Provide the [x, y] coordinate of the cell's center where the given text is located.  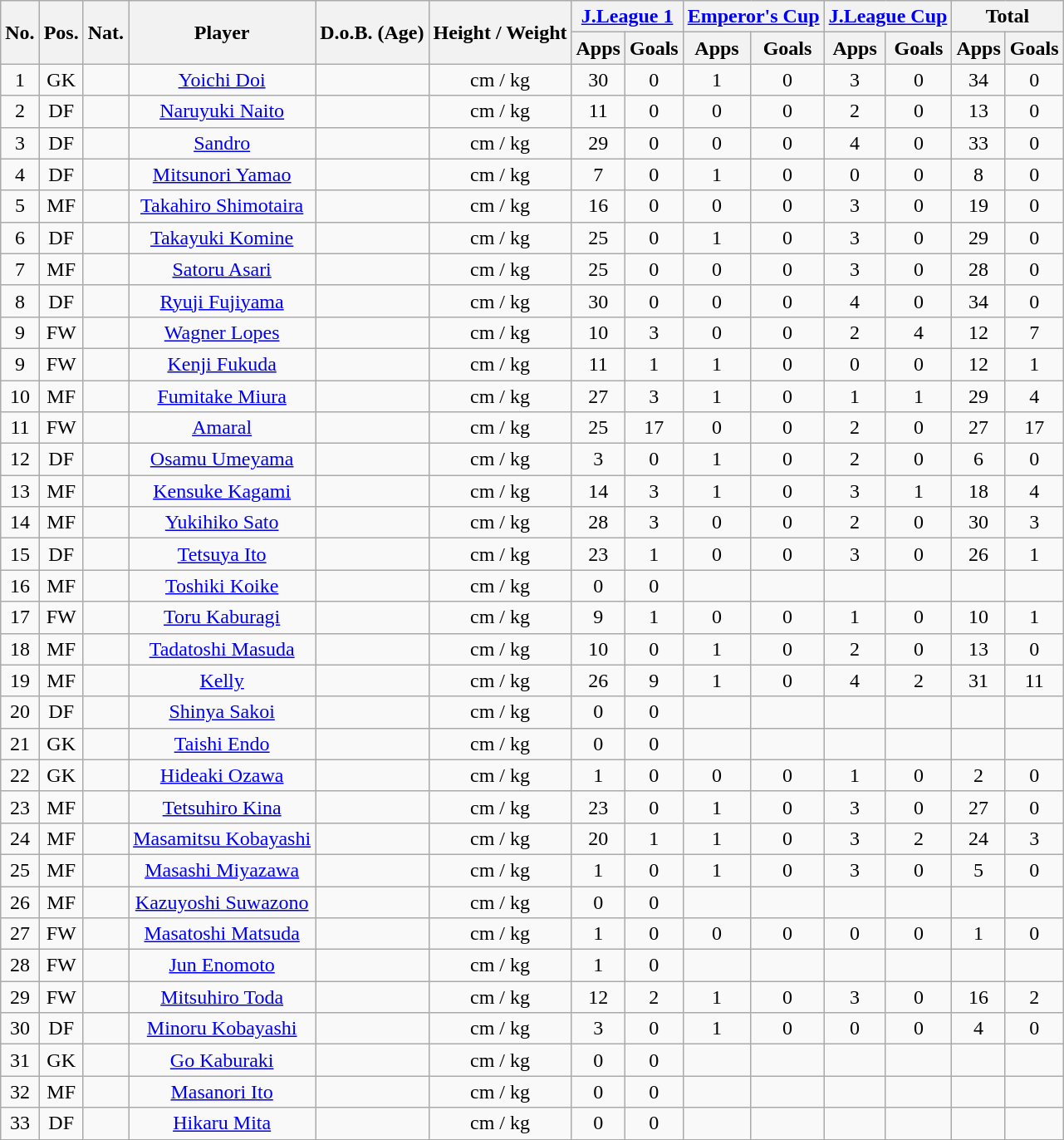
Shinya Sakoi [223, 712]
21 [20, 744]
32 [20, 1092]
Mitsunori Yamao [223, 174]
J.League 1 [627, 17]
Hikaru Mita [223, 1123]
Jun Enomoto [223, 966]
Fumitake Miura [223, 396]
No. [20, 32]
Satoru Asari [223, 269]
Yoichi Doi [223, 80]
Yukihiko Sato [223, 523]
Mitsuhiro Toda [223, 997]
Kensuke Kagami [223, 491]
Tadatoshi Masuda [223, 649]
Amaral [223, 428]
Minoru Kobayashi [223, 1029]
Toshiki Koike [223, 586]
Takahiro Shimotaira [223, 206]
22 [20, 775]
J.League Cup [888, 17]
Osamu Umeyama [223, 459]
Toru Kaburagi [223, 617]
Kenji Fukuda [223, 364]
Hideaki Ozawa [223, 775]
Height / Weight [500, 32]
Tetsuya Ito [223, 554]
Masamitsu Kobayashi [223, 838]
Kelly [223, 681]
Masanori Ito [223, 1092]
Nat. [105, 32]
Ryuji Fujiyama [223, 301]
Taishi Endo [223, 744]
Masashi Miyazawa [223, 870]
Kazuyoshi Suwazono [223, 902]
15 [20, 554]
Emperor's Cup [753, 17]
Pos. [61, 32]
Wagner Lopes [223, 332]
Player [223, 32]
Naruyuki Naito [223, 111]
Sandro [223, 143]
Masatoshi Matsuda [223, 934]
Tetsuhiro Kina [223, 807]
Go Kaburaki [223, 1060]
D.o.B. (Age) [372, 32]
Takayuki Komine [223, 238]
Total [1008, 17]
